Output the [x, y] coordinate of the center of the cell containing the given text.  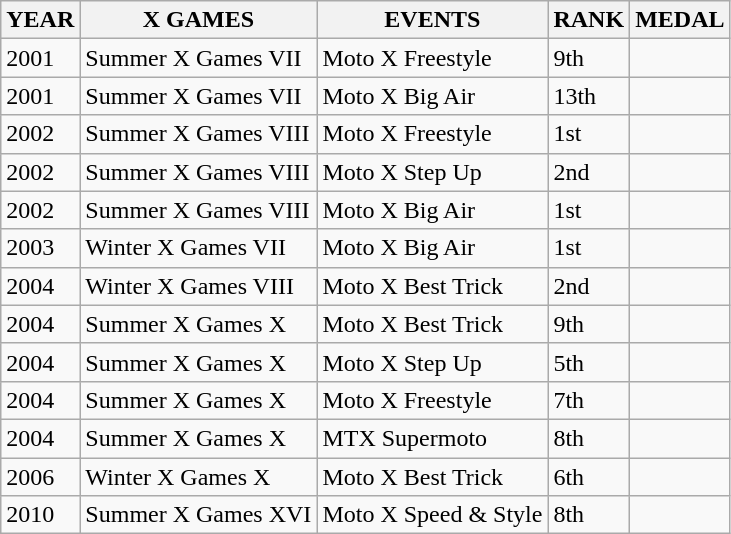
7th [589, 400]
MTX Supermoto [432, 438]
YEAR [40, 20]
13th [589, 96]
Winter X Games X [198, 477]
2003 [40, 248]
Winter X Games VIII [198, 286]
Summer X Games XVI [198, 515]
Moto X Speed & Style [432, 515]
MEDAL [680, 20]
2010 [40, 515]
6th [589, 477]
EVENTS [432, 20]
RANK [589, 20]
2006 [40, 477]
X GAMES [198, 20]
Winter X Games VII [198, 248]
5th [589, 362]
